Determine the (X, Y) coordinate at the center of the cell enclosing the given text.  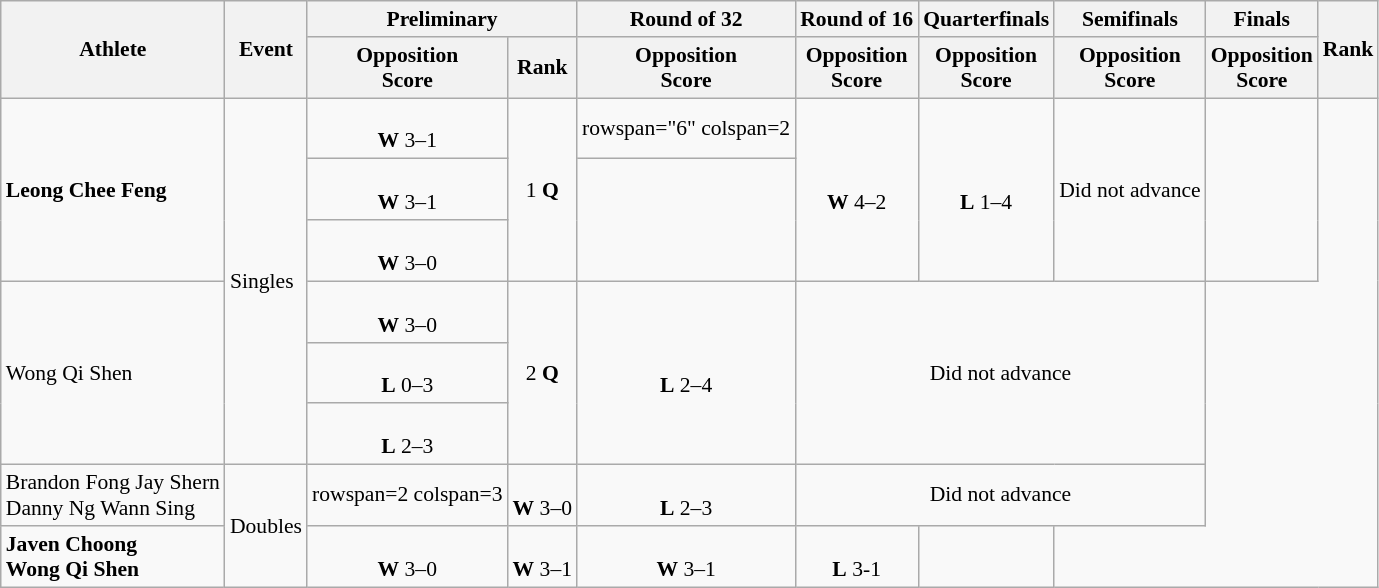
Leong Chee Feng (113, 190)
rowspan="6" colspan=2 (686, 128)
2 Q (542, 372)
Semifinals (1130, 19)
Finals (1262, 19)
Event (266, 50)
Round of 32 (686, 19)
L 0–3 (408, 372)
Wong Qi Shen (113, 372)
Preliminary (442, 19)
L 1–4 (986, 190)
L 2–4 (686, 372)
1 Q (542, 190)
W 4–2 (856, 190)
Brandon Fong Jay ShernDanny Ng Wann Sing (113, 496)
L 3-1 (856, 556)
Athlete (113, 50)
Javen ChoongWong Qi Shen (113, 556)
Quarterfinals (986, 19)
rowspan=2 colspan=3 (408, 496)
Round of 16 (856, 19)
Doubles (266, 526)
Singles (266, 282)
